Extract the (X, Y) coordinate from the center of the cell holding the provided text.  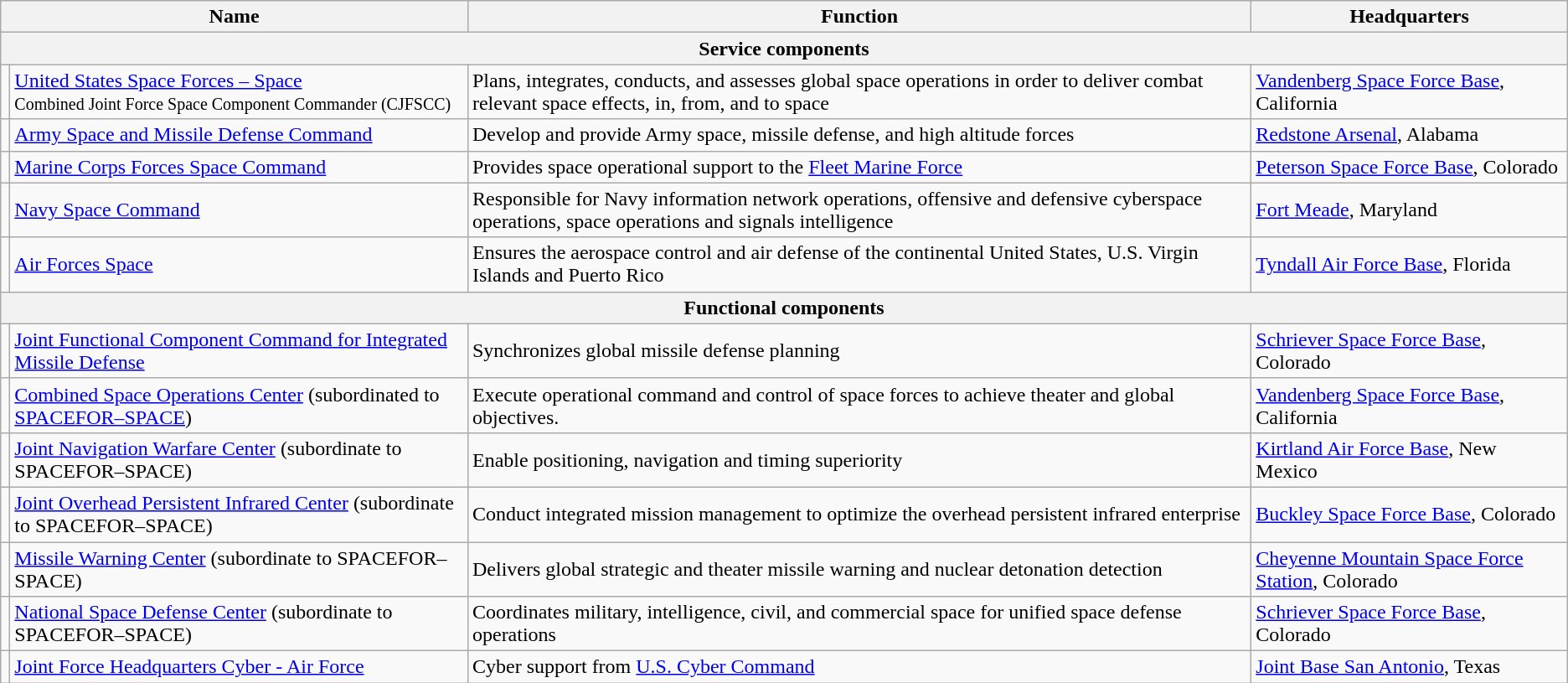
Service components (784, 49)
Name (235, 17)
Kirtland Air Force Base, New Mexico (1409, 459)
Joint Navigation Warfare Center (subordinate to SPACEFOR–SPACE) (240, 459)
Navy Space Command (240, 210)
Marine Corps Forces Space Command (240, 167)
National Space Defense Center (subordinate to SPACEFOR–SPACE) (240, 623)
Joint Base San Antonio, Texas (1409, 667)
Provides space operational support to the Fleet Marine Force (859, 167)
Tyndall Air Force Base, Florida (1409, 265)
Develop and provide Army space, missile defense, and high altitude forces (859, 135)
Joint Functional Component Command for Integrated Missile Defense (240, 350)
Delivers global strategic and theater missile warning and nuclear detonation detection (859, 568)
Missile Warning Center (subordinate to SPACEFOR–SPACE) (240, 568)
Enable positioning, navigation and timing superiority (859, 459)
Plans, integrates, conducts, and assesses global space operations in order to deliver combat relevant space effects, in, from, and to space (859, 92)
Fort Meade, Maryland (1409, 210)
Responsible for Navy information network operations, offensive and defensive cyberspace operations, space operations and signals intelligence (859, 210)
Coordinates military, intelligence, civil, and commercial space for unified space defense operations (859, 623)
Ensures the aerospace control and air defense of the continental United States, U.S. Virgin Islands and Puerto Rico (859, 265)
Conduct integrated mission management to optimize the overhead persistent infrared enterprise (859, 515)
Functional components (784, 308)
Buckley Space Force Base, Colorado (1409, 515)
Joint Overhead Persistent Infrared Center (subordinate to SPACEFOR–SPACE) (240, 515)
Air Forces Space (240, 265)
Joint Force Headquarters Cyber - Air Force (240, 667)
Headquarters (1409, 17)
Army Space and Missile Defense Command (240, 135)
United States Space Forces – SpaceCombined Joint Force Space Component Commander (CJFSCC) (240, 92)
Synchronizes global missile defense planning (859, 350)
Function (859, 17)
Redstone Arsenal, Alabama (1409, 135)
Cheyenne Mountain Space Force Station, Colorado (1409, 568)
Peterson Space Force Base, Colorado (1409, 167)
Cyber support from U.S. Cyber Command (859, 667)
Execute operational command and control of space forces to achieve theater and global objectives. (859, 406)
Combined Space Operations Center (subordinated to SPACEFOR–SPACE) (240, 406)
